From the cell containing the given text, extract its center point as [x, y] coordinate. 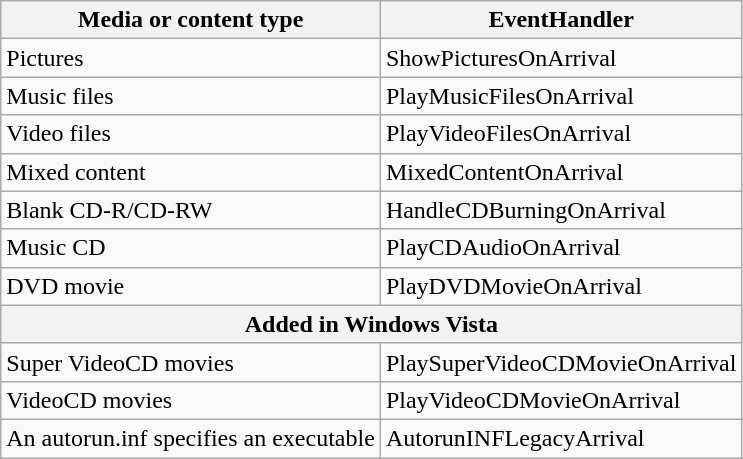
EventHandler [561, 20]
PlayVideoCDMovieOnArrival [561, 400]
AutorunINFLegacyArrival [561, 438]
DVD movie [191, 286]
PlayDVDMovieOnArrival [561, 286]
Music files [191, 96]
Media or content type [191, 20]
Added in Windows Vista [372, 324]
ShowPicturesOnArrival [561, 58]
Pictures [191, 58]
Blank CD-R/CD-RW [191, 210]
Super VideoCD movies [191, 362]
Music CD [191, 248]
Mixed content [191, 172]
PlayMusicFilesOnArrival [561, 96]
VideoCD movies [191, 400]
HandleCDBurningOnArrival [561, 210]
An autorun.inf specifies an executable [191, 438]
PlayVideoFilesOnArrival [561, 134]
PlaySuperVideoCDMovieOnArrival [561, 362]
Video files [191, 134]
MixedContentOnArrival [561, 172]
PlayCDAudioOnArrival [561, 248]
